Identify which cell holds the provided text, then report its (X, Y) central coordinate. 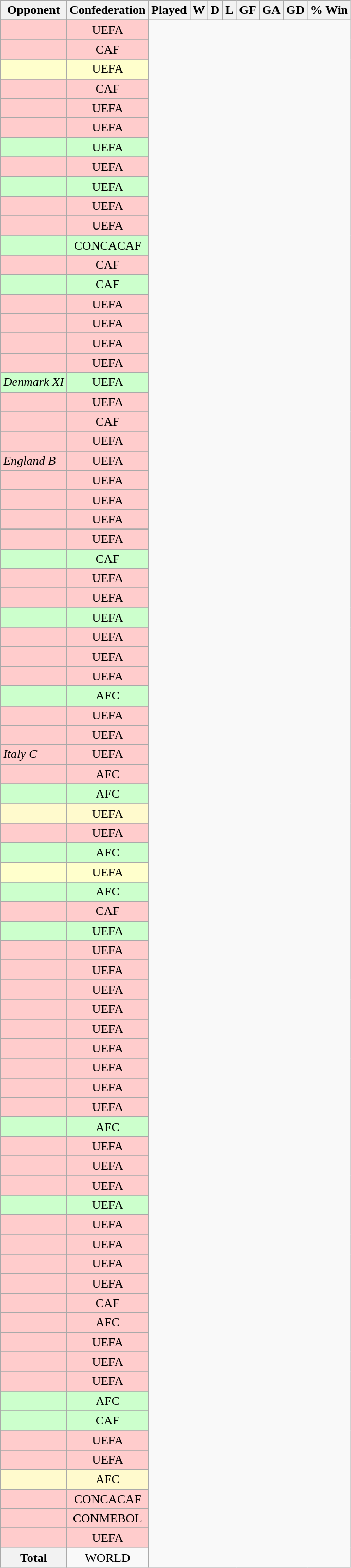
GF (248, 10)
Total (34, 1558)
Italy C (34, 754)
% Win (329, 10)
CONMEBOL (108, 1519)
WORLD (108, 1558)
Opponent (34, 10)
GA (271, 10)
Played (169, 10)
W (198, 10)
England B (34, 461)
Denmark XI (34, 382)
GD (295, 10)
Confederation (108, 10)
L (229, 10)
D (215, 10)
